Return [x, y] of the center of cell containing provided text 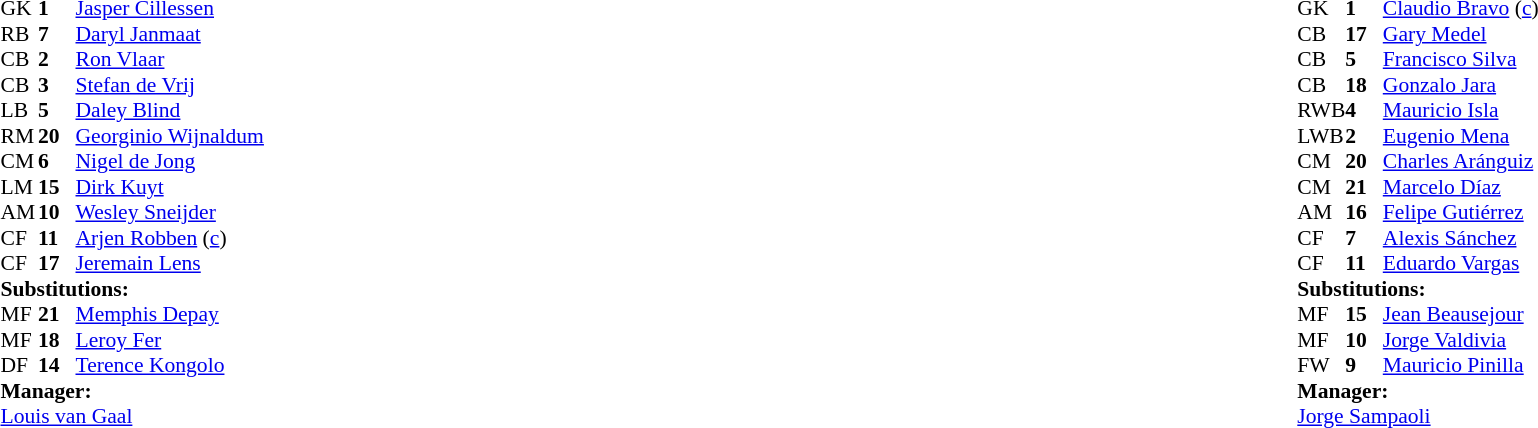
LB [19, 111]
14 [57, 365]
Dirk Kuyt [170, 187]
16 [1364, 213]
Jeremain Lens [170, 263]
RM [19, 136]
Stefan de Vrij [170, 85]
DF [19, 365]
Terence Kongolo [170, 365]
LWB [1321, 136]
Daley Blind [170, 111]
Arjen Robben (c) [170, 238]
FW [1321, 365]
9 [1364, 365]
Georginio Wijnaldum [170, 136]
RB [19, 34]
Leroy Fer [170, 340]
3 [57, 85]
Nigel de Jong [170, 161]
6 [57, 161]
Daryl Janmaat [170, 34]
LM [19, 187]
Ron Vlaar [170, 59]
Memphis Depay [170, 315]
RWB [1321, 111]
Wesley Sneijder [170, 213]
4 [1364, 111]
